Detect which cell encompasses the target text, then output its (X, Y) center coordinate. 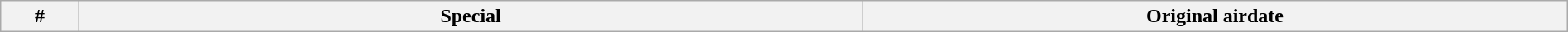
# (40, 16)
Special (470, 16)
Original airdate (1216, 16)
